Capture the cell that displays the provided text and extract its [X, Y] central coordinate. 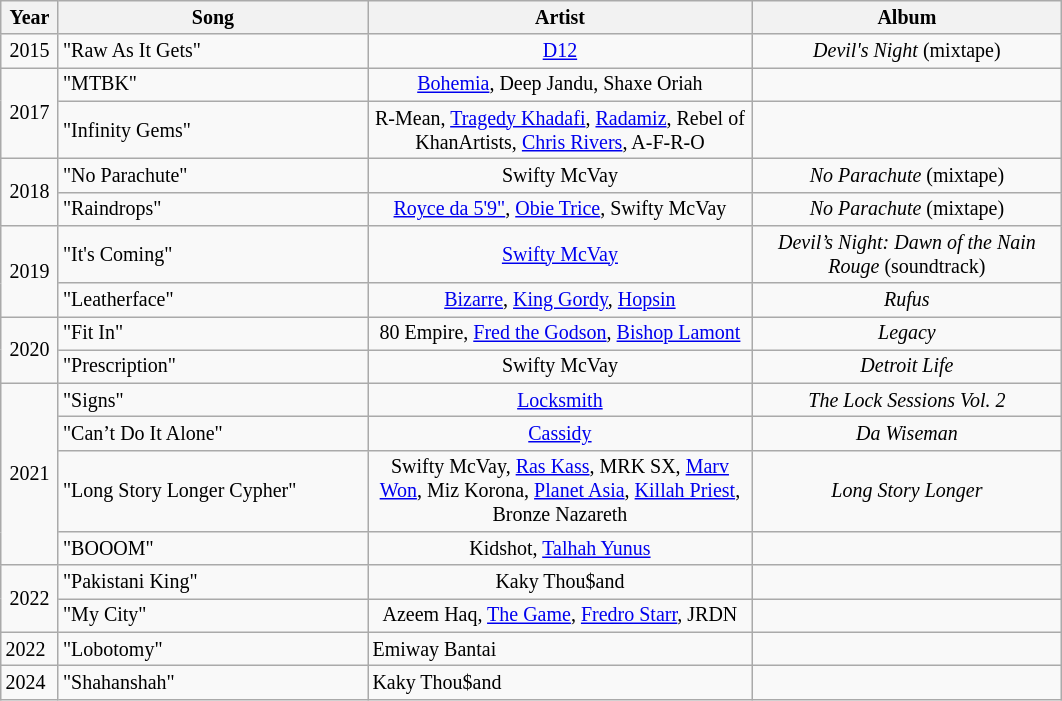
"My City" [212, 616]
"Infinity Gems" [212, 130]
2019 [30, 272]
Rufus [906, 300]
"Shahanshah" [212, 682]
Long Story Longer [906, 492]
Bohemia, Deep Jandu, Shaxe Oriah [560, 84]
Royce da 5'9", Obie Trice, Swifty McVay [560, 208]
Locksmith [560, 400]
"Prescription" [212, 366]
2015 [30, 52]
D12 [560, 52]
"Leatherface" [212, 300]
Kidshot, Talhah Yunus [560, 548]
"MTBK" [212, 84]
"Long Story Longer Cypher" [212, 492]
2024 [30, 682]
2021 [30, 475]
Bizarre, King Gordy, Hopsin [560, 300]
Artist [560, 18]
Legacy [906, 334]
80 Empire, Fred the Godson, Bishop Lamont [560, 334]
"Raindrops" [212, 208]
2017 [30, 114]
The Lock Sessions Vol. 2 [906, 400]
"Can’t Do It Alone" [212, 434]
Azeem Haq, The Game, Fredro Starr, JRDN [560, 616]
R-Mean, Tragedy Khadafi, Radamiz, Rebel of KhanArtists, Chris Rivers, A-F-R-O [560, 130]
2020 [30, 350]
Devil's Night (mixtape) [906, 52]
Da Wiseman [906, 434]
"Signs" [212, 400]
Emiway Bantai [560, 650]
"Raw As It Gets" [212, 52]
Swifty McVay, Ras Kass, MRK SX, Marv Won, Miz Korona, Planet Asia, Killah Priest, Bronze Nazareth [560, 492]
Song [212, 18]
Cassidy [560, 434]
"No Parachute" [212, 176]
"BOOOM" [212, 548]
"Lobotomy" [212, 650]
2018 [30, 192]
Detroit Life [906, 366]
Album [906, 18]
"It's Coming" [212, 254]
Year [30, 18]
Devil’s Night: Dawn of the Nain Rouge (soundtrack) [906, 254]
"Pakistani King" [212, 582]
"Fit In" [212, 334]
